Scan for the cell matching the given text and deliver its [x, y] coordinate at center. 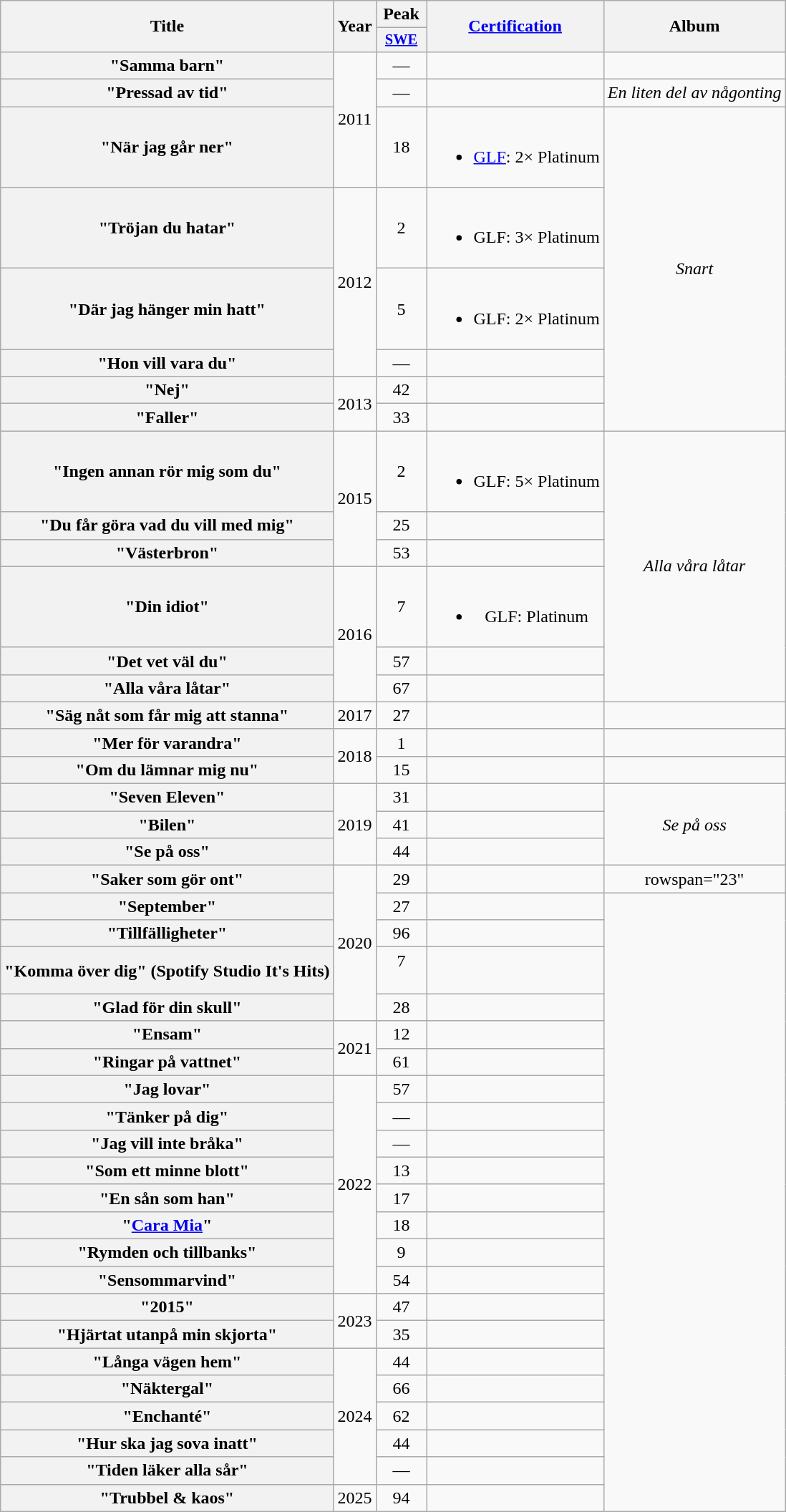
"Pressad av tid" [168, 93]
"Faller" [168, 417]
"Långa vägen hem" [168, 1362]
"September" [168, 906]
31 [401, 798]
2018 [355, 756]
GLF: 5× Platinum [515, 471]
"En sån som han" [168, 1198]
"Säg nåt som får mig att stanna" [168, 715]
66 [401, 1389]
Snart [694, 269]
"Jag lovar" [168, 1089]
2016 [355, 634]
54 [401, 1280]
"Cara Mia" [168, 1225]
1 [401, 742]
SWE [401, 40]
"Ringar på vattnet" [168, 1062]
Certification [515, 26]
2020 [355, 944]
2025 [355, 1498]
17 [401, 1198]
Year [355, 26]
"Tänker på dig" [168, 1116]
2017 [355, 715]
"Tiden läker alla sår" [168, 1470]
94 [401, 1498]
9 [401, 1253]
Alla våra låtar [694, 566]
13 [401, 1171]
Album [694, 26]
"Ensam" [168, 1034]
"Trubbel & kaos" [168, 1498]
61 [401, 1062]
"Rymden och tillbanks" [168, 1253]
"Enchanté" [168, 1416]
"Du får göra vad du vill med mig" [168, 525]
2019 [355, 825]
15 [401, 770]
2012 [355, 282]
"Tillfälligheter" [168, 934]
"Din idiot" [168, 607]
67 [401, 688]
"Alla våra låtar" [168, 688]
35 [401, 1334]
"Jag vill inte bråka" [168, 1143]
96 [401, 934]
2015 [355, 498]
"Komma över dig" (Spotify Studio It's Hits) [168, 971]
Peak [401, 14]
Title [168, 26]
"Sensommarvind" [168, 1280]
"Västerbron" [168, 553]
25 [401, 525]
"2015" [168, 1307]
41 [401, 825]
2021 [355, 1048]
"Som ett minne blott" [168, 1171]
62 [401, 1416]
"Mer för varandra" [168, 742]
33 [401, 417]
2011 [355, 119]
29 [401, 879]
2024 [355, 1416]
"Saker som gör ont" [168, 879]
"Nej" [168, 390]
2013 [355, 404]
2022 [355, 1184]
"Ingen annan rör mig som du" [168, 471]
GLF: Platinum [515, 607]
rowspan="23" [694, 879]
"Seven Eleven" [168, 798]
"Tröjan du hatar" [168, 228]
"Där jag hänger min hatt" [168, 309]
"Samma barn" [168, 65]
5 [401, 309]
42 [401, 390]
"Om du lämnar mig nu" [168, 770]
53 [401, 553]
GLF: 3× Platinum [515, 228]
"Bilen" [168, 825]
"Hjärtat utanpå min skjorta" [168, 1334]
Se på oss [694, 825]
"Det vet väl du" [168, 661]
12 [401, 1034]
"Se på oss" [168, 852]
2023 [355, 1321]
"Hon vill vara du" [168, 363]
"När jag går ner" [168, 147]
"Glad för din skull" [168, 1007]
28 [401, 1007]
"Hur ska jag sova inatt" [168, 1443]
En liten del av någonting [694, 93]
"Näktergal" [168, 1389]
47 [401, 1307]
